Extract the (X, Y) coordinate from the center of the cell holding the provided text.  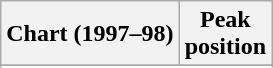
Peakposition (225, 34)
Chart (1997–98) (90, 34)
